Output the [X, Y] coordinate of the center of the cell containing the given text.  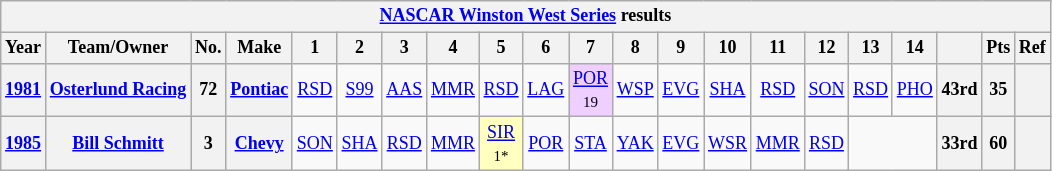
POR [546, 144]
5 [501, 48]
S99 [360, 90]
Team/Owner [118, 48]
No. [208, 48]
1981 [24, 90]
8 [635, 48]
Ref [1032, 48]
SIR1* [501, 144]
35 [998, 90]
AAS [404, 90]
1 [314, 48]
Osterlund Racing [118, 90]
60 [998, 144]
14 [914, 48]
11 [778, 48]
LAG [546, 90]
Year [24, 48]
12 [826, 48]
Make [260, 48]
Pts [998, 48]
Pontiac [260, 90]
72 [208, 90]
Bill Schmitt [118, 144]
POR19 [591, 90]
Chevy [260, 144]
33rd [960, 144]
WSR [728, 144]
9 [681, 48]
43rd [960, 90]
1985 [24, 144]
NASCAR Winston West Series results [526, 16]
WSP [635, 90]
PHO [914, 90]
7 [591, 48]
YAK [635, 144]
6 [546, 48]
STA [591, 144]
4 [454, 48]
2 [360, 48]
13 [871, 48]
10 [728, 48]
